Identify which cell holds the provided text, then report its [X, Y] central coordinate. 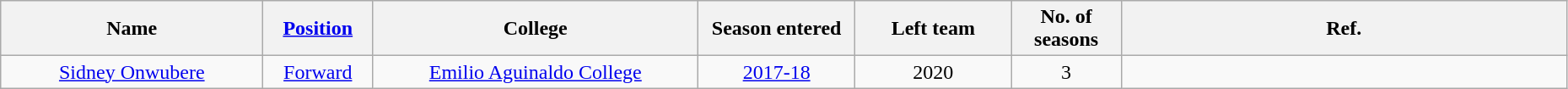
Season entered [777, 29]
Left team [933, 29]
3 [1066, 72]
College [536, 29]
Position [318, 29]
Ref. [1344, 29]
Forward [318, 72]
Emilio Aguinaldo College [536, 72]
2020 [933, 72]
Sidney Onwubere [132, 72]
Name [132, 29]
No. of seasons [1066, 29]
2017-18 [777, 72]
